Determine the (X, Y) coordinate at the center of the cell enclosing the given text.  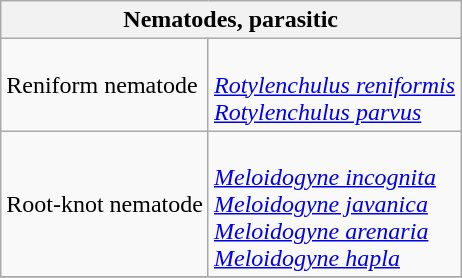
Reniform nematode (105, 85)
Rotylenchulus reniformis Rotylenchulus parvus (334, 85)
Root-knot nematode (105, 204)
Meloidogyne incognita Meloidogyne javanica Meloidogyne arenaria Meloidogyne hapla (334, 204)
Nematodes, parasitic (231, 20)
